Extract the [X, Y] coordinate from the center of the cell holding the provided text.  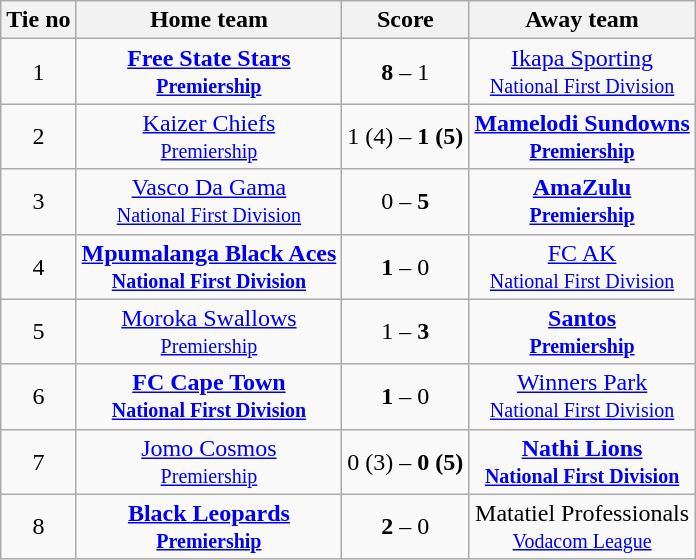
2 – 0 [406, 526]
Santos Premiership [582, 332]
Kaizer Chiefs Premiership [209, 136]
Away team [582, 20]
8 [38, 526]
Mpumalanga Black Aces National First Division [209, 266]
Winners Park National First Division [582, 396]
Moroka Swallows Premiership [209, 332]
Score [406, 20]
Ikapa Sporting National First Division [582, 72]
FC Cape Town National First Division [209, 396]
0 – 5 [406, 202]
1 – 3 [406, 332]
Mamelodi Sundowns Premiership [582, 136]
Nathi Lions National First Division [582, 462]
6 [38, 396]
1 (4) – 1 (5) [406, 136]
5 [38, 332]
Home team [209, 20]
8 – 1 [406, 72]
FC AK National First Division [582, 266]
Free State Stars Premiership [209, 72]
AmaZulu Premiership [582, 202]
2 [38, 136]
3 [38, 202]
4 [38, 266]
Vasco Da Gama National First Division [209, 202]
Black Leopards Premiership [209, 526]
0 (3) – 0 (5) [406, 462]
Jomo Cosmos Premiership [209, 462]
Matatiel Professionals Vodacom League [582, 526]
7 [38, 462]
1 [38, 72]
Tie no [38, 20]
